Provide the (X, Y) coordinate of the cell's center where the given text is located.  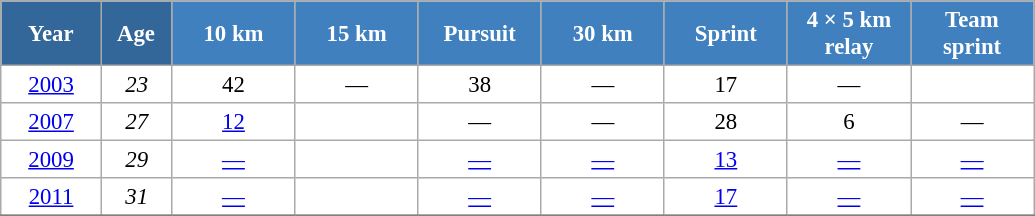
12 (234, 122)
28 (726, 122)
6 (848, 122)
38 (480, 85)
13 (726, 160)
2011 (52, 197)
2009 (52, 160)
Sprint (726, 34)
27 (136, 122)
Year (52, 34)
23 (136, 85)
31 (136, 197)
4 × 5 km relay (848, 34)
29 (136, 160)
10 km (234, 34)
2007 (52, 122)
Age (136, 34)
Pursuit (480, 34)
2003 (52, 85)
42 (234, 85)
15 km (356, 34)
Team sprint (972, 34)
30 km (602, 34)
